For the text-containing cell, return its midpoint in (X, Y) coordinate format. 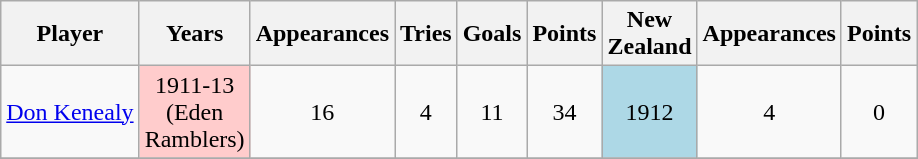
Goals (492, 34)
1911-13 (Eden Ramblers) (194, 112)
Player (70, 34)
11 (492, 112)
Years (194, 34)
16 (322, 112)
Tries (426, 34)
0 (878, 112)
New Zealand (650, 34)
Don Kenealy (70, 112)
1912 (650, 112)
34 (564, 112)
